Output the [x, y] coordinate of the center of the cell containing the given text.  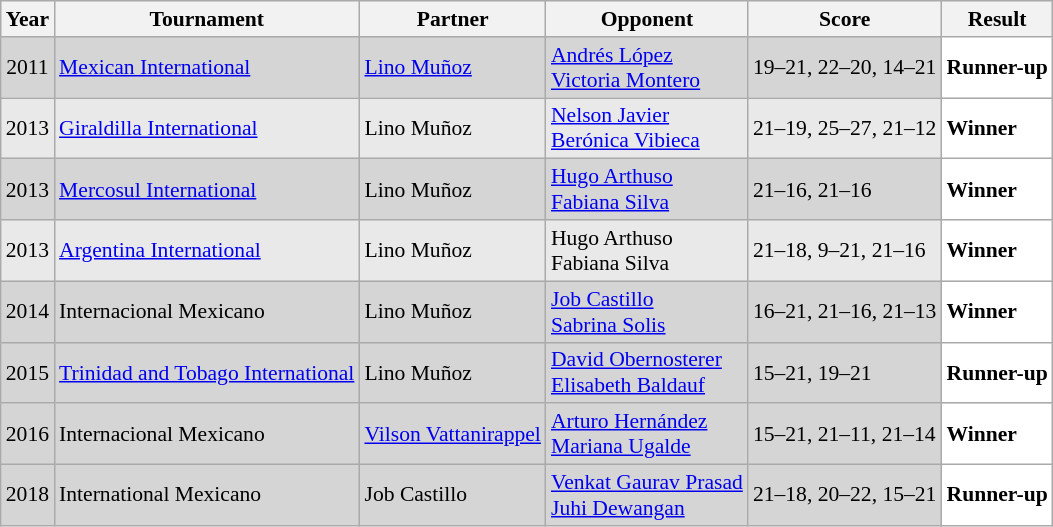
Venkat Gaurav Prasad Juhi Dewangan [647, 496]
21–19, 25–27, 21–12 [845, 128]
21–18, 9–21, 21–16 [845, 250]
David Obernosterer Elisabeth Baldauf [647, 372]
15–21, 19–21 [845, 372]
Opponent [647, 19]
2015 [28, 372]
Mercosul International [206, 190]
16–21, 21–16, 21–13 [845, 312]
2018 [28, 496]
Year [28, 19]
21–16, 21–16 [845, 190]
2014 [28, 312]
Result [996, 19]
Score [845, 19]
International Mexicano [206, 496]
2016 [28, 434]
Vilson Vattanirappel [452, 434]
15–21, 21–11, 21–14 [845, 434]
19–21, 22–20, 14–21 [845, 68]
Job Castillo Sabrina Solis [647, 312]
2011 [28, 68]
Tournament [206, 19]
Trinidad and Tobago International [206, 372]
Andrés López Victoria Montero [647, 68]
Nelson Javier Berónica Vibieca [647, 128]
Partner [452, 19]
Arturo Hernández Mariana Ugalde [647, 434]
Mexican International [206, 68]
Job Castillo [452, 496]
Giraldilla International [206, 128]
Argentina International [206, 250]
21–18, 20–22, 15–21 [845, 496]
